Provide the [x, y] coordinate of the cell's center where the given text is located.  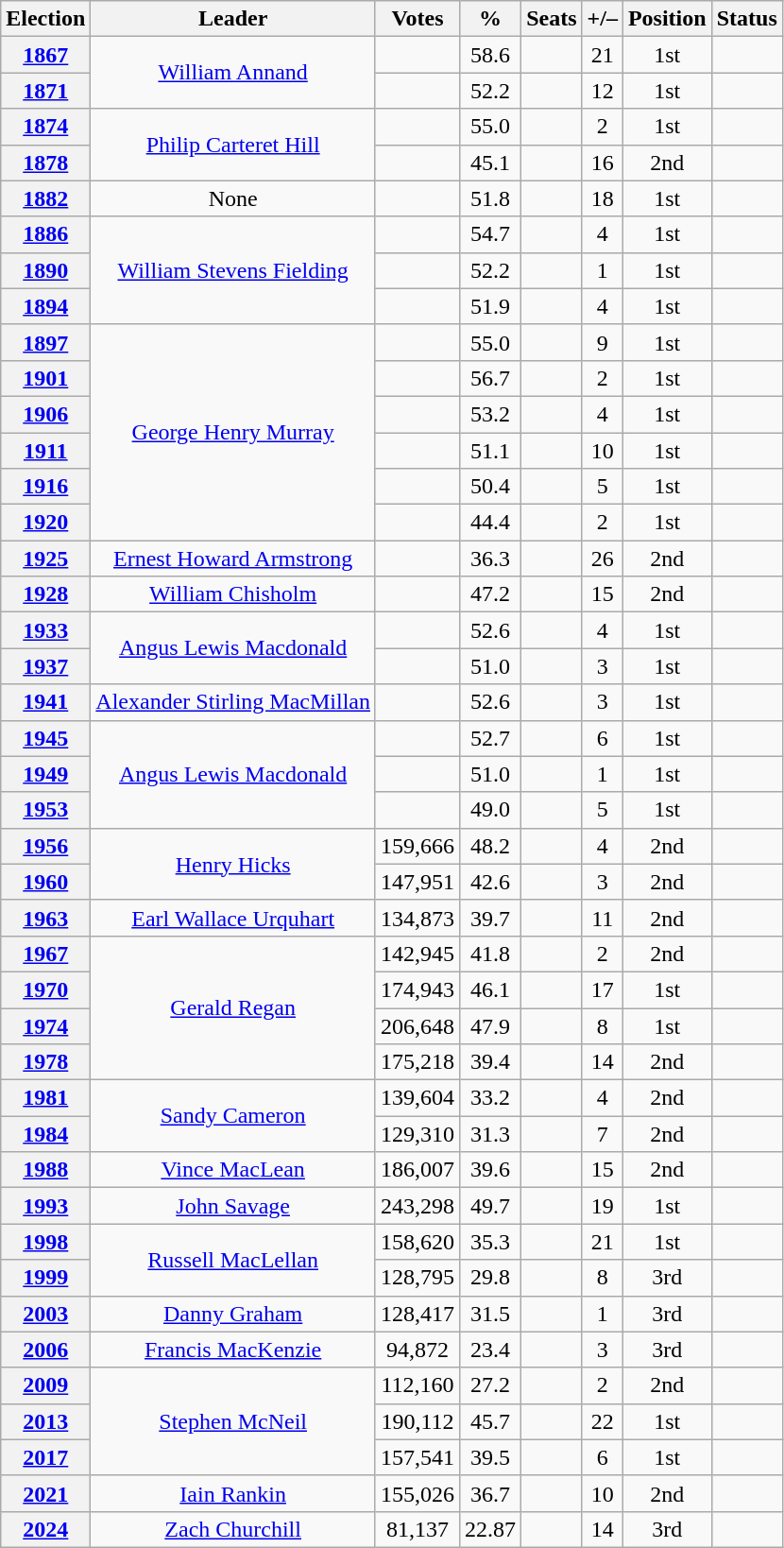
128,417 [418, 1314]
1886 [45, 234]
94,872 [418, 1350]
51.1 [491, 451]
206,648 [418, 1025]
+/– [603, 19]
1911 [45, 451]
52.7 [491, 738]
1998 [45, 1242]
1960 [45, 882]
36.7 [491, 1493]
1981 [45, 1098]
Zach Churchill [233, 1529]
Gerald Regan [233, 1007]
Ernest Howard Armstrong [233, 559]
31.5 [491, 1314]
Vince MacLean [233, 1170]
2024 [45, 1529]
22.87 [491, 1529]
39.6 [491, 1170]
2013 [45, 1421]
174,943 [418, 989]
50.4 [491, 487]
175,218 [418, 1062]
1882 [45, 198]
1941 [45, 702]
45.1 [491, 163]
2009 [45, 1385]
1890 [45, 270]
1901 [45, 378]
William Annand [233, 73]
33.2 [491, 1098]
35.3 [491, 1242]
39.4 [491, 1062]
128,795 [418, 1278]
51.8 [491, 198]
John Savage [233, 1206]
53.2 [491, 414]
11 [603, 918]
23.4 [491, 1350]
1963 [45, 918]
Russell MacLellan [233, 1260]
None [233, 198]
39.7 [491, 918]
1925 [45, 559]
Henry Hicks [233, 864]
2021 [45, 1493]
48.2 [491, 846]
1956 [45, 846]
1871 [45, 91]
157,541 [418, 1457]
1949 [45, 774]
1988 [45, 1170]
17 [603, 989]
1970 [45, 989]
159,666 [418, 846]
39.5 [491, 1457]
36.3 [491, 559]
139,604 [418, 1098]
1928 [45, 594]
31.3 [491, 1134]
William Chisholm [233, 594]
Francis MacKenzie [233, 1350]
% [491, 19]
Status [746, 19]
1916 [45, 487]
1974 [45, 1025]
Earl Wallace Urquhart [233, 918]
46.1 [491, 989]
Seats [552, 19]
158,620 [418, 1242]
49.0 [491, 810]
186,007 [418, 1170]
Alexander Stirling MacMillan [233, 702]
1906 [45, 414]
129,310 [418, 1134]
12 [603, 91]
1945 [45, 738]
Votes [418, 19]
1897 [45, 342]
George Henry Murray [233, 432]
51.9 [491, 306]
9 [603, 342]
Philip Carteret Hill [233, 145]
29.8 [491, 1278]
1920 [45, 523]
7 [603, 1134]
1999 [45, 1278]
William Stevens Fielding [233, 270]
1878 [45, 163]
1978 [45, 1062]
2017 [45, 1457]
Election [45, 19]
41.8 [491, 954]
16 [603, 163]
58.6 [491, 55]
1867 [45, 55]
22 [603, 1421]
Stephen McNeil [233, 1421]
54.7 [491, 234]
47.9 [491, 1025]
1967 [45, 954]
49.7 [491, 1206]
42.6 [491, 882]
243,298 [418, 1206]
190,112 [418, 1421]
Position [667, 19]
1874 [45, 127]
1937 [45, 666]
2006 [45, 1350]
Iain Rankin [233, 1493]
134,873 [418, 918]
2003 [45, 1314]
26 [603, 559]
Leader [233, 19]
142,945 [418, 954]
56.7 [491, 378]
112,160 [418, 1385]
45.7 [491, 1421]
1953 [45, 810]
1984 [45, 1134]
Danny Graham [233, 1314]
155,026 [418, 1493]
18 [603, 198]
1993 [45, 1206]
1894 [45, 306]
1933 [45, 630]
44.4 [491, 523]
47.2 [491, 594]
27.2 [491, 1385]
147,951 [418, 882]
81,137 [418, 1529]
Sandy Cameron [233, 1116]
19 [603, 1206]
